Locate the cell with the specified text and output its (x, y) center coordinate. 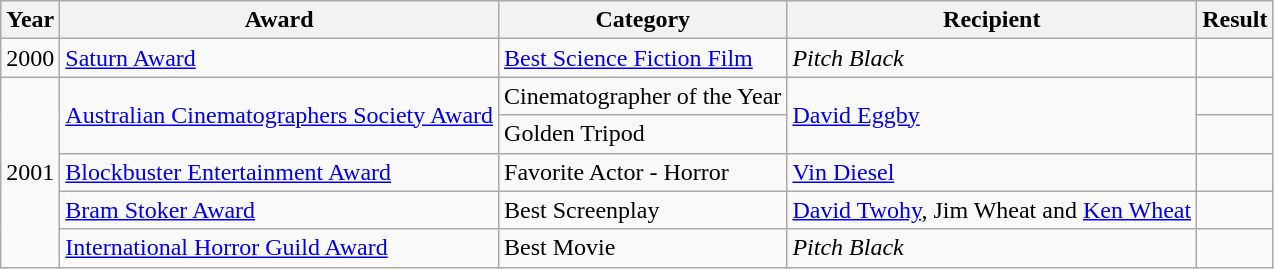
Award (280, 20)
2000 (30, 58)
Year (30, 20)
Golden Tripod (643, 134)
Australian Cinematographers Society Award (280, 115)
Blockbuster Entertainment Award (280, 172)
Bram Stoker Award (280, 210)
Best Movie (643, 248)
Favorite Actor - Horror (643, 172)
International Horror Guild Award (280, 248)
David Twohy, Jim Wheat and Ken Wheat (992, 210)
2001 (30, 172)
Recipient (992, 20)
Cinematographer of the Year (643, 96)
David Eggby (992, 115)
Vin Diesel (992, 172)
Best Science Fiction Film (643, 58)
Saturn Award (280, 58)
Result (1235, 20)
Category (643, 20)
Best Screenplay (643, 210)
